Detect which cell encompasses the target text, then output its [X, Y] center coordinate. 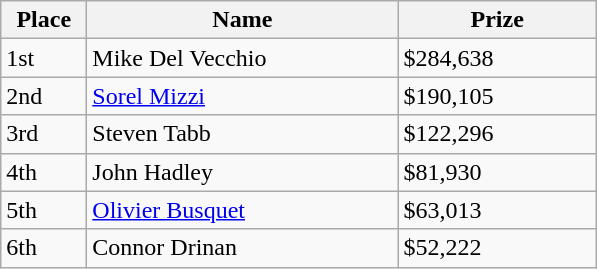
6th [44, 248]
3rd [44, 134]
Prize [498, 20]
5th [44, 210]
1st [44, 58]
Connor Drinan [242, 248]
$190,105 [498, 96]
Name [242, 20]
Place [44, 20]
2nd [44, 96]
$52,222 [498, 248]
Olivier Busquet [242, 210]
$63,013 [498, 210]
$81,930 [498, 172]
John Hadley [242, 172]
$284,638 [498, 58]
Mike Del Vecchio [242, 58]
Steven Tabb [242, 134]
$122,296 [498, 134]
4th [44, 172]
Sorel Mizzi [242, 96]
